Find where the given text appears and provide that cell's center as (X, Y) coordinate. 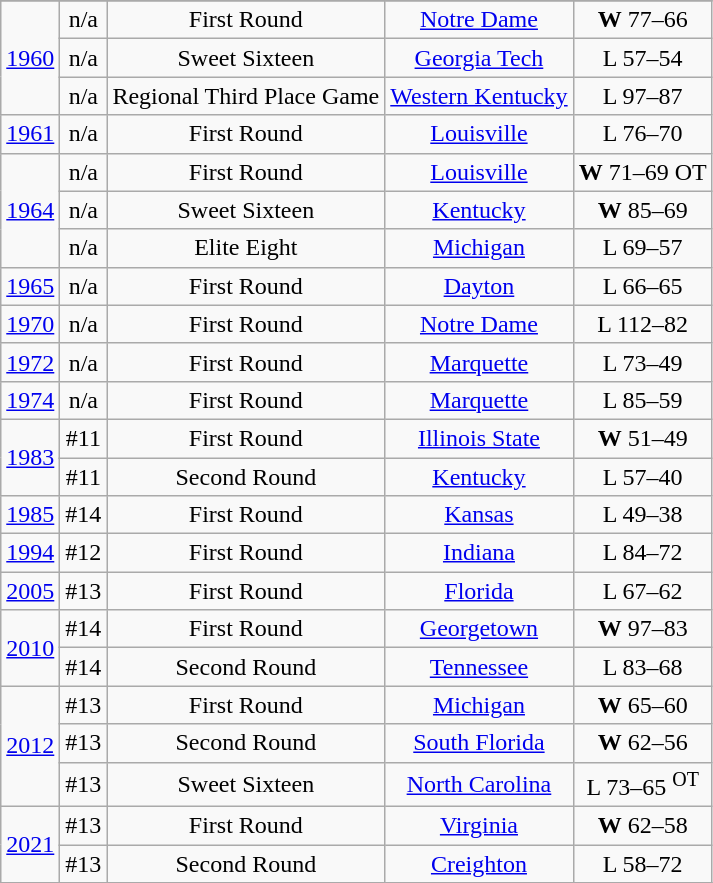
2012 (30, 746)
#12 (84, 553)
L 76–70 (642, 134)
Regional Third Place Game (246, 96)
L 112–82 (642, 324)
1964 (30, 210)
Creighton (479, 864)
L 49–38 (642, 515)
1965 (30, 286)
Western Kentucky (479, 96)
1960 (30, 58)
W 51–49 (642, 438)
L 58–72 (642, 864)
1994 (30, 553)
1983 (30, 457)
Georgetown (479, 629)
1972 (30, 362)
1961 (30, 134)
Tennessee (479, 667)
L 67–62 (642, 591)
Virginia (479, 826)
South Florida (479, 743)
W 62–56 (642, 743)
W 71–69 OT (642, 172)
Indiana (479, 553)
Kansas (479, 515)
Georgia Tech (479, 58)
W 62–58 (642, 826)
2010 (30, 648)
W 85–69 (642, 210)
L 73–49 (642, 362)
L 73–65 OT (642, 784)
W 65–60 (642, 705)
L 83–68 (642, 667)
L 57–54 (642, 58)
1970 (30, 324)
North Carolina (479, 784)
L 57–40 (642, 477)
W 97–83 (642, 629)
Elite Eight (246, 248)
Illinois State (479, 438)
Florida (479, 591)
W 77–66 (642, 20)
L 66–65 (642, 286)
2021 (30, 845)
2005 (30, 591)
1985 (30, 515)
L 97–87 (642, 96)
L 84–72 (642, 553)
L 69–57 (642, 248)
L 85–59 (642, 400)
Dayton (479, 286)
1974 (30, 400)
